Pinpoint the cell where the given text exists, returning its [X, Y] midpoint coordinate. 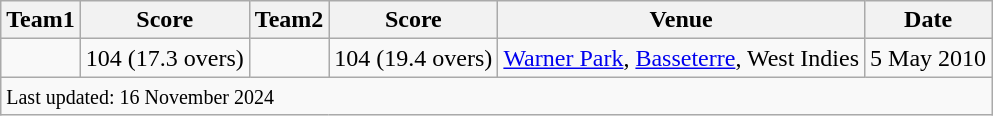
104 (19.4 overs) [414, 58]
Team2 [289, 20]
5 May 2010 [928, 58]
Team1 [41, 20]
Last updated: 16 November 2024 [496, 96]
Warner Park, Basseterre, West Indies [682, 58]
Venue [682, 20]
104 (17.3 overs) [164, 58]
Date [928, 20]
